Extract the (X, Y) coordinate from the center of the cell holding the provided text.  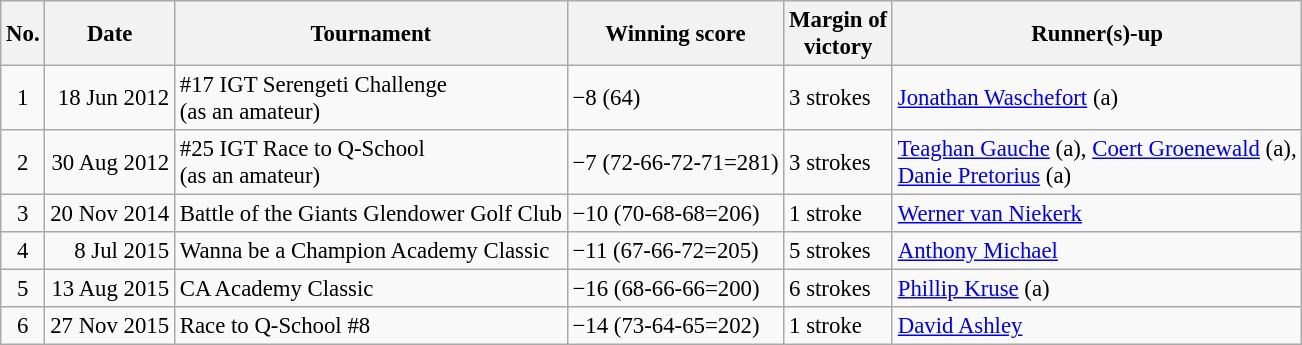
No. (23, 34)
Runner(s)-up (1096, 34)
8 Jul 2015 (110, 251)
Anthony Michael (1096, 251)
5 strokes (838, 251)
1 (23, 98)
#25 IGT Race to Q-School(as an amateur) (370, 162)
Werner van Niekerk (1096, 214)
30 Aug 2012 (110, 162)
1 stroke (838, 214)
3 (23, 214)
−16 (68-66-66=200) (676, 289)
Wanna be a Champion Academy Classic (370, 251)
5 (23, 289)
−8 (64) (676, 98)
Battle of the Giants Glendower Golf Club (370, 214)
20 Nov 2014 (110, 214)
Teaghan Gauche (a), Coert Groenewald (a), Danie Pretorius (a) (1096, 162)
−10 (70-68-68=206) (676, 214)
6 strokes (838, 289)
−11 (67-66-72=205) (676, 251)
Phillip Kruse (a) (1096, 289)
Date (110, 34)
−7 (72-66-72-71=281) (676, 162)
Jonathan Waschefort (a) (1096, 98)
4 (23, 251)
Margin ofvictory (838, 34)
#17 IGT Serengeti Challenge(as an amateur) (370, 98)
2 (23, 162)
13 Aug 2015 (110, 289)
CA Academy Classic (370, 289)
18 Jun 2012 (110, 98)
Tournament (370, 34)
Winning score (676, 34)
